Extract the [X, Y] coordinate from the center of the cell holding the provided text.  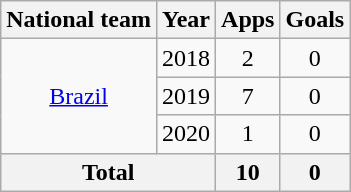
Total [108, 172]
2019 [186, 96]
Apps [248, 20]
10 [248, 172]
2020 [186, 134]
Brazil [79, 96]
Goals [315, 20]
National team [79, 20]
2 [248, 58]
2018 [186, 58]
Year [186, 20]
1 [248, 134]
7 [248, 96]
